Capture the cell that displays the provided text and extract its [X, Y] central coordinate. 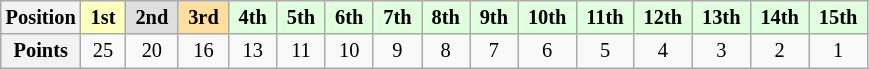
20 [152, 51]
9 [397, 51]
14th [779, 17]
8 [446, 51]
2 [779, 51]
10 [349, 51]
7th [397, 17]
7 [494, 51]
13 [253, 51]
10th [547, 17]
1st [104, 17]
5 [604, 51]
3rd [203, 17]
Position [41, 17]
Points [41, 51]
8th [446, 17]
11th [604, 17]
2nd [152, 17]
16 [203, 51]
15th [838, 17]
4 [663, 51]
6th [349, 17]
1 [838, 51]
11 [301, 51]
6 [547, 51]
3 [721, 51]
4th [253, 17]
25 [104, 51]
5th [301, 17]
9th [494, 17]
12th [663, 17]
13th [721, 17]
